Capture the cell that displays the provided text and extract its [x, y] central coordinate. 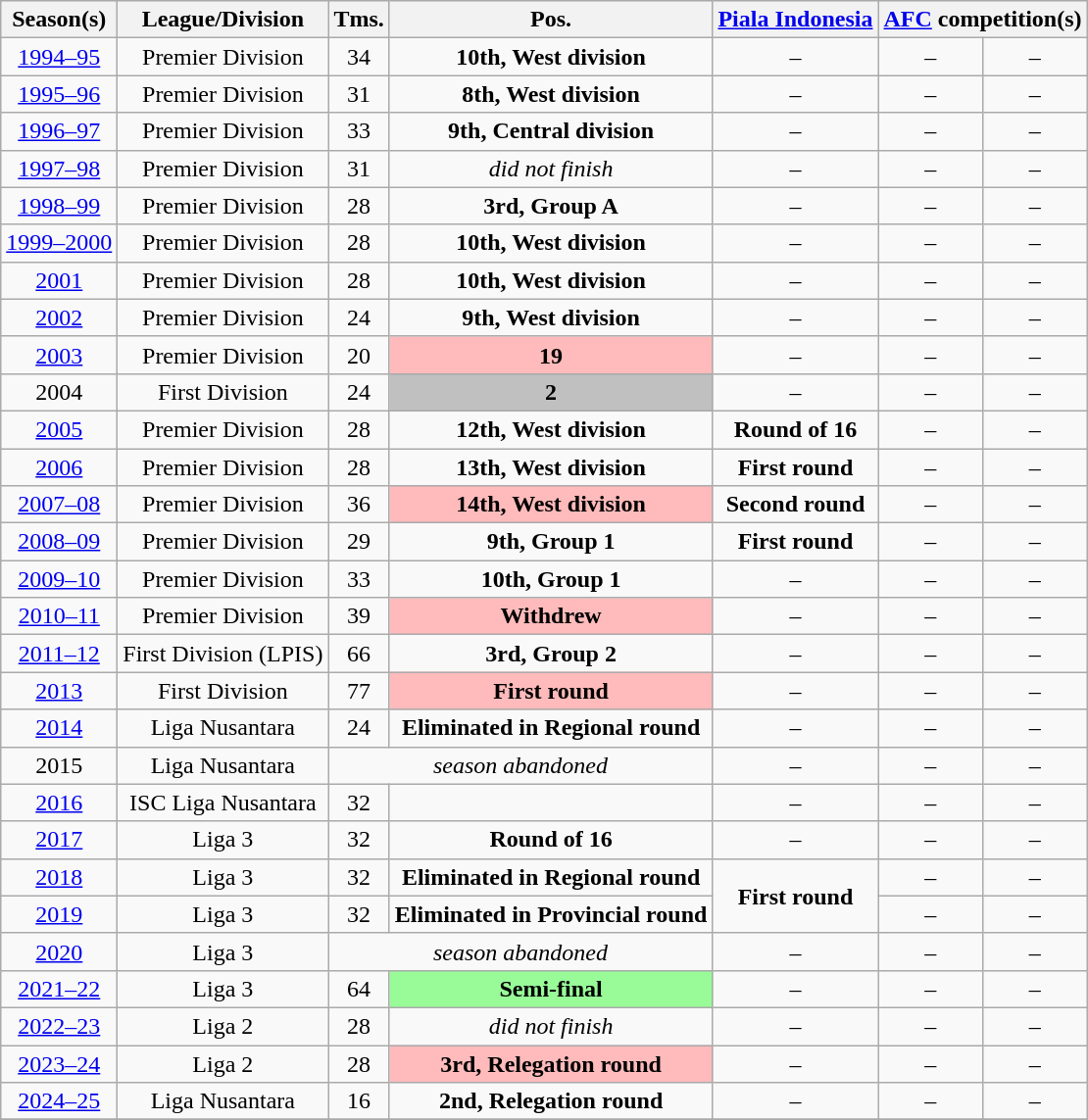
2018 [59, 877]
66 [359, 654]
2020 [59, 951]
1997–98 [59, 169]
3rd, Group 2 [551, 654]
Eliminated in Provincial round [551, 914]
16 [359, 1101]
2002 [59, 317]
64 [359, 989]
1998–99 [59, 206]
2023–24 [59, 1063]
Pos. [551, 20]
Second round [796, 505]
2021–22 [59, 989]
Piala Indonesia [796, 20]
9th, West division [551, 317]
9th, Group 1 [551, 542]
36 [359, 505]
Withdrew [551, 616]
12th, West division [551, 429]
9th, Central division [551, 131]
Season(s) [59, 20]
2003 [59, 355]
ISC Liga Nusantara [223, 803]
3rd, Relegation round [551, 1063]
19 [551, 355]
1996–97 [59, 131]
2014 [59, 728]
2009–10 [59, 579]
2011–12 [59, 654]
2022–23 [59, 1026]
20 [359, 355]
1994–95 [59, 57]
2010–11 [59, 616]
1995–96 [59, 94]
League/Division [223, 20]
2015 [59, 765]
2016 [59, 803]
2024–25 [59, 1101]
2008–09 [59, 542]
2 [551, 392]
77 [359, 691]
2019 [59, 914]
Tms. [359, 20]
2006 [59, 467]
AFC competition(s) [982, 20]
2004 [59, 392]
2007–08 [59, 505]
10th, Group 1 [551, 579]
1999–2000 [59, 243]
Semi-final [551, 989]
14th, West division [551, 505]
2017 [59, 840]
First Division (LPIS) [223, 654]
13th, West division [551, 467]
3rd, Group A [551, 206]
2nd, Relegation round [551, 1101]
8th, West division [551, 94]
2005 [59, 429]
2001 [59, 280]
2013 [59, 691]
39 [359, 616]
34 [359, 57]
29 [359, 542]
